Provide the (x, y) coordinate of the cell's center where the given text is located.  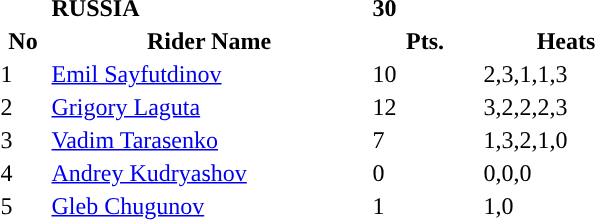
10 (425, 74)
12 (425, 107)
7 (425, 140)
Emil Sayfutdinov (209, 74)
Vadim Tarasenko (209, 140)
Andrey Kudryashov (209, 173)
0 (425, 173)
Grigory Laguta (209, 107)
Rider Name (209, 41)
Pts. (425, 41)
